Determine the (x, y) coordinate at the center of the cell enclosing the given text.  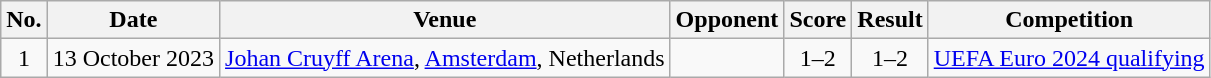
Johan Cruyff Arena, Amsterdam, Netherlands (446, 58)
UEFA Euro 2024 qualifying (1069, 58)
Score (818, 20)
13 October 2023 (133, 58)
Opponent (727, 20)
Result (890, 20)
1 (24, 58)
No. (24, 20)
Date (133, 20)
Competition (1069, 20)
Venue (446, 20)
